Locate the cell with the specified text and output its (X, Y) center coordinate. 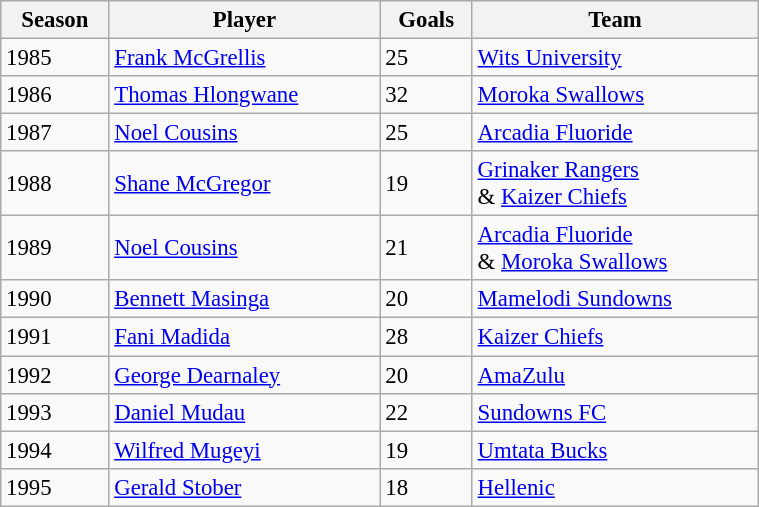
Fani Madida (244, 337)
Gerald Stober (244, 487)
AmaZulu (614, 375)
Sundowns FC (614, 412)
1990 (55, 299)
18 (426, 487)
Kaizer Chiefs (614, 337)
Player (244, 20)
1994 (55, 450)
Wilfred Mugeyi (244, 450)
1988 (55, 184)
1995 (55, 487)
Shane McGregor (244, 184)
22 (426, 412)
Bennett Masinga (244, 299)
32 (426, 95)
21 (426, 248)
Goals (426, 20)
1989 (55, 248)
Moroka Swallows (614, 95)
1993 (55, 412)
Wits University (614, 58)
Team (614, 20)
Grinaker Rangers& Kaizer Chiefs (614, 184)
Mamelodi Sundowns (614, 299)
Umtata Bucks (614, 450)
Season (55, 20)
Hellenic (614, 487)
28 (426, 337)
Thomas Hlongwane (244, 95)
1992 (55, 375)
Arcadia Fluoride& Moroka Swallows (614, 248)
Daniel Mudau (244, 412)
1987 (55, 133)
Frank McGrellis (244, 58)
1986 (55, 95)
George Dearnaley (244, 375)
Arcadia Fluoride (614, 133)
1985 (55, 58)
1991 (55, 337)
